Determine the (x, y) coordinate at the center of the cell enclosing the given text.  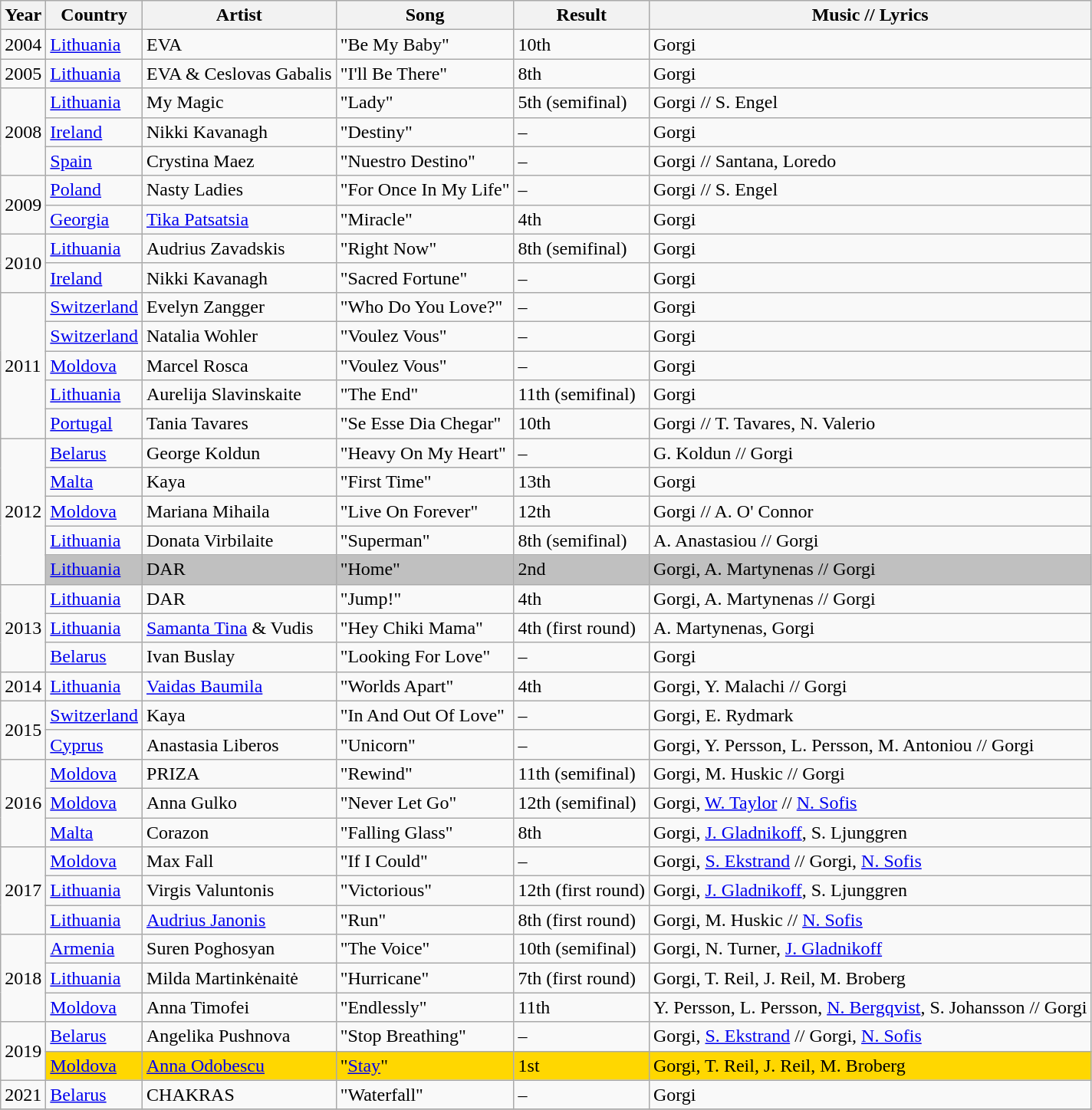
2005 (23, 74)
"Se Esse Dia Chegar" (425, 424)
2016 (23, 803)
Country (94, 15)
Gorgi, Y. Persson, L. Persson, M. Antoniou // Gorgi (870, 744)
2012 (23, 511)
"I'll Be There" (425, 74)
"Stay" (425, 1066)
"Live On Forever" (425, 511)
Milda Martinkėnaitė (239, 978)
Evelyn Zangger (239, 307)
"Home" (425, 570)
13th (581, 482)
2008 (23, 132)
5th (semifinal) (581, 103)
Max Fall (239, 862)
2004 (23, 44)
Poland (94, 190)
Y. Persson, L. Persson, N. Bergqvist, S. Johansson // Gorgi (870, 1007)
7th (first round) (581, 978)
A. Martynenas, Gorgi (870, 628)
2019 (23, 1051)
"Victorious" (425, 891)
Suren Poghosyan (239, 949)
Vaidas Baumila (239, 686)
Tania Tavares (239, 424)
"Destiny" (425, 132)
Gorgi, M. Huskic // N. Sofis (870, 920)
Gorgi, W. Taylor // N. Sofis (870, 803)
George Koldun (239, 453)
Anna Timofei (239, 1007)
12th (first round) (581, 891)
Aurelija Slavinskaite (239, 395)
Spain (94, 161)
"The End" (425, 395)
Music // Lyrics (870, 15)
Song (425, 15)
EVA (239, 44)
"Miracle" (425, 219)
2018 (23, 978)
Gorgi // A. O' Connor (870, 511)
Ivan Buslay (239, 657)
Cyprus (94, 744)
"Who Do You Love?" (425, 307)
Nasty Ladies (239, 190)
"Be My Baby" (425, 44)
"If I Could" (425, 862)
"Worlds Apart" (425, 686)
Marcel Rosca (239, 366)
2015 (23, 730)
G. Koldun // Gorgi (870, 453)
"Stop Breathing" (425, 1036)
"Sacred Fortune" (425, 277)
Crystina Maez (239, 161)
1st (581, 1066)
Gorgi, M. Huskic // Gorgi (870, 773)
Gorgi, E. Rydmark (870, 715)
Anastasia Liberos (239, 744)
"Unicorn" (425, 744)
12th (semifinal) (581, 803)
2021 (23, 1095)
Corazon (239, 832)
"The Voice" (425, 949)
"Hey Chiki Mama" (425, 628)
"Never Let Go" (425, 803)
"Endlessly" (425, 1007)
Artist (239, 15)
Samanta Tina & Vudis (239, 628)
2017 (23, 891)
2011 (23, 365)
2010 (23, 263)
2nd (581, 570)
"Right Now" (425, 248)
10th (semifinal) (581, 949)
"Jump!" (425, 599)
"In And Out Of Love" (425, 715)
My Magic (239, 103)
Gorgi // Santana, Loredo (870, 161)
"Rewind" (425, 773)
Angelika Pushnova (239, 1036)
Gorgi, Y. Malachi // Gorgi (870, 686)
2009 (23, 205)
"Waterfall" (425, 1095)
8th (first round) (581, 920)
Result (581, 15)
Armenia (94, 949)
Tika Patsatsia (239, 219)
"Looking For Love" (425, 657)
CHAKRAS (239, 1095)
"Run" (425, 920)
Year (23, 15)
"Hurricane" (425, 978)
12th (581, 511)
Georgia (94, 219)
"Heavy On My Heart" (425, 453)
Anna Odobescu (239, 1066)
2014 (23, 686)
"For Once In My Life" (425, 190)
Mariana Mihaila (239, 511)
"Nuestro Destino" (425, 161)
Virgis Valuntonis (239, 891)
EVA & Ceslovas Gabalis (239, 74)
PRIZA (239, 773)
Anna Gulko (239, 803)
"Falling Glass" (425, 832)
11th (581, 1007)
A. Anastasiou // Gorgi (870, 540)
Gorgi, N. Turner, J. Gladnikoff (870, 949)
Donata Virbilaite (239, 540)
4th (first round) (581, 628)
Audrius Zavadskis (239, 248)
"Superman" (425, 540)
2013 (23, 628)
"First Time" (425, 482)
Gorgi // T. Tavares, N. Valerio (870, 424)
Portugal (94, 424)
Audrius Janonis (239, 920)
"Lady" (425, 103)
Natalia Wohler (239, 336)
